Locate the cell with the specified text and output its [x, y] center coordinate. 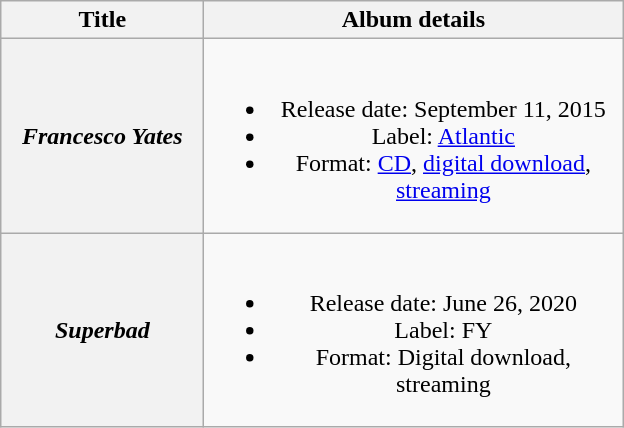
Title [102, 20]
Superbad [102, 330]
Release date: September 11, 2015Label: AtlanticFormat: CD, digital download, streaming [414, 136]
Release date: June 26, 2020Label: FYFormat: Digital download, streaming [414, 330]
Francesco Yates [102, 136]
Album details [414, 20]
